Search for the cell housing the specified text and yield its [x, y] center coordinate. 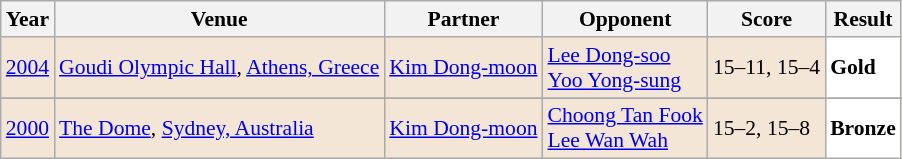
Result [863, 19]
Opponent [626, 19]
2004 [28, 68]
Lee Dong-soo Yoo Yong-sung [626, 68]
Goudi Olympic Hall, Athens, Greece [219, 68]
Gold [863, 68]
Year [28, 19]
15–11, 15–4 [766, 68]
The Dome, Sydney, Australia [219, 128]
Bronze [863, 128]
2000 [28, 128]
Score [766, 19]
15–2, 15–8 [766, 128]
Partner [463, 19]
Venue [219, 19]
Choong Tan Fook Lee Wan Wah [626, 128]
